Pinpoint the cell where the given text exists, returning its (X, Y) midpoint coordinate. 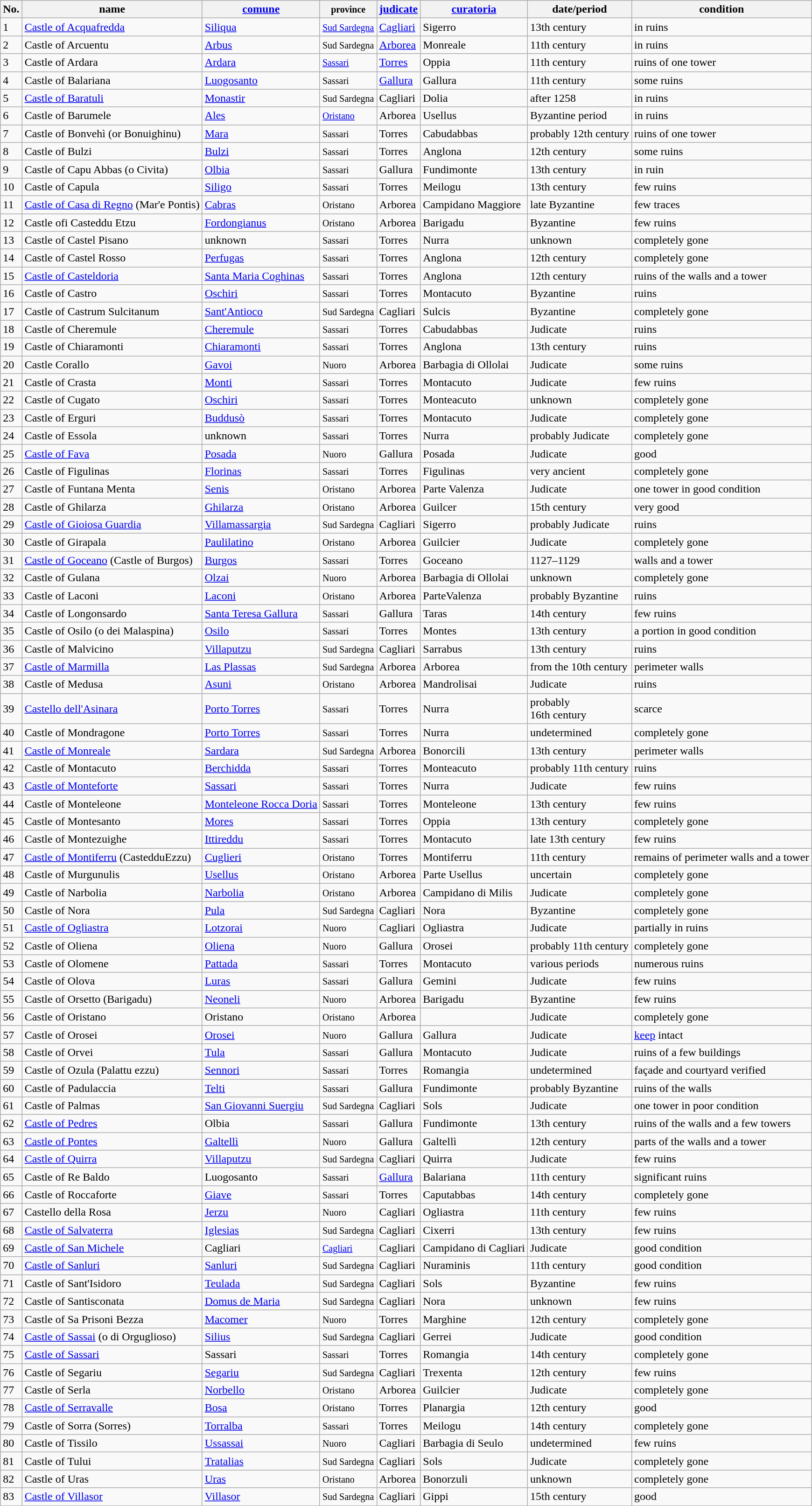
one tower in good condition (721, 489)
Castle of Orosei (112, 1034)
83 (11, 1497)
Cheremule (261, 329)
55 (11, 999)
Castle of Gulana (112, 578)
61 (11, 1106)
ruins of the walls and a few towers (721, 1124)
Castle of Olomene (112, 964)
19 (11, 347)
Macomer (261, 1319)
Castle of Cugato (112, 400)
Castle of Chiaramonti (112, 347)
48 (11, 875)
Castle of Orsetto (Barigadu) (112, 999)
numerous ruins (721, 964)
uncertain (580, 875)
Guilcer (474, 507)
45 (11, 822)
late 13th century (580, 839)
72 (11, 1301)
keep intact (721, 1034)
Castle of Casa di Regno (Mar'e Pontis) (112, 204)
Castle of Erguri (112, 418)
30 (11, 542)
Siligo (261, 187)
Asuni (261, 684)
ruins of the walls (721, 1088)
façade and courtyard verified (721, 1070)
Castle of Montezuighe (112, 839)
Sant'Antioco (261, 311)
Castle of Essola (112, 436)
scarce (721, 709)
Castle of Malvicino (112, 649)
82 (11, 1479)
Buddusò (261, 418)
Santa Teresa Gallura (261, 613)
Castle of Uras (112, 1479)
Castle of Mondragone (112, 732)
54 (11, 981)
Marghine (474, 1319)
Ittireddu (261, 839)
Ales (261, 116)
Gippi (474, 1497)
3 (11, 63)
Castle of Ardara (112, 63)
22 (11, 400)
Bonorcili (474, 750)
66 (11, 1195)
Osilo (261, 631)
68 (11, 1230)
various periods (580, 964)
Castle of Gioiosa Guardia (112, 525)
25 (11, 453)
Ardara (261, 63)
53 (11, 964)
Burgos (261, 560)
32 (11, 578)
Castle of Baratuli (112, 98)
Dolia (474, 98)
Montes (474, 631)
77 (11, 1390)
Las Plassas (261, 667)
Monreale (474, 45)
Bosa (261, 1408)
Byzantine period (580, 116)
80 (11, 1443)
Sardara (261, 750)
Torralba (261, 1426)
Castello dell'Asinara (112, 709)
Santa Maria Coghinas (261, 276)
43 (11, 786)
Castle of Oliena (112, 946)
Castle of Osilo (o dei Malaspina) (112, 631)
province (348, 9)
Castle of Monreale (112, 750)
Gavoi (261, 365)
Castle of Castel Rosso (112, 258)
after 1258 (580, 98)
35 (11, 631)
Ghilarza (261, 507)
58 (11, 1052)
remains of perimeter walls and a tower (721, 857)
Castle of Laconi (112, 596)
Castle of Pedres (112, 1124)
41 (11, 750)
Gemini (474, 981)
Castle of Sorra (Sorres) (112, 1426)
Silius (261, 1337)
71 (11, 1283)
Castle of Bulzi (112, 151)
Teulada (261, 1283)
Castle of Santisconata (112, 1301)
33 (11, 596)
46 (11, 839)
Castle of Murgunulis (112, 875)
50 (11, 910)
Parte Usellus (474, 875)
Castle of Montiferru (CastedduEzzu) (112, 857)
Perfugas (261, 258)
Campidano Maggiore (474, 204)
probably 16th century (580, 709)
ParteValenza (474, 596)
Pula (261, 910)
Castle of Montacuto (112, 768)
Castle of Castro (112, 294)
very ancient (580, 471)
42 (11, 768)
Castle of Nora (112, 910)
17 (11, 311)
Castle of Re Baldo (112, 1177)
Quirra (474, 1159)
Castle of Fava (112, 453)
12 (11, 223)
75 (11, 1354)
Nuraminis (474, 1266)
69 (11, 1248)
11 (11, 204)
15 (11, 276)
24 (11, 436)
Barbagia di Seulo (474, 1443)
Mores (261, 822)
21 (11, 382)
65 (11, 1177)
Castle of Ozula (Palattu ezzu) (112, 1070)
Castle of Serravalle (112, 1408)
74 (11, 1337)
Sanluri (261, 1266)
Castle of Tissilo (112, 1443)
Norbello (261, 1390)
a portion in good condition (721, 631)
Olzai (261, 578)
Narbolia (261, 893)
Figulinas (474, 471)
Tula (261, 1052)
judicate (399, 9)
6 (11, 116)
Castle of Narbolia (112, 893)
78 (11, 1408)
Berchidda (261, 768)
Castle of Sanluri (112, 1266)
San Giovanni Suergiu (261, 1106)
62 (11, 1124)
36 (11, 649)
condition (721, 9)
walls and a tower (721, 560)
44 (11, 803)
Planargia (474, 1408)
Castle of Orvei (112, 1052)
Chiaramonti (261, 347)
Castle of Monteleone (112, 803)
59 (11, 1070)
51 (11, 928)
Castle of Roccaforte (112, 1195)
Castle of Padulaccia (112, 1088)
Sarrabus (474, 649)
2 (11, 45)
Senis (261, 489)
late Byzantine (580, 204)
Castle of Castel Pisano (112, 240)
Pattada (261, 964)
in ruin (721, 169)
70 (11, 1266)
47 (11, 857)
Castle of Capu Abbas (o Civita) (112, 169)
5 (11, 98)
Ussassai (261, 1443)
Siliqua (261, 27)
significant ruins (721, 1177)
4 (11, 80)
Castle of Cheremule (112, 329)
Monastir (261, 98)
Arbus (261, 45)
Castle of Castrum Sulcitanum (112, 311)
Telti (261, 1088)
38 (11, 684)
23 (11, 418)
Jerzu (261, 1212)
Castle of Villasor (112, 1497)
Castle of Sa Prisoni Bezza (112, 1319)
Villamassargia (261, 525)
Bulzi (261, 151)
Fordongianus (261, 223)
probably 12th century (580, 134)
Castle of Quirra (112, 1159)
Castle of Crasta (112, 382)
Giave (261, 1195)
one tower in poor condition (721, 1106)
Trexenta (474, 1372)
49 (11, 893)
Lotzorai (261, 928)
Oliena (261, 946)
Castle of Funtana Menta (112, 489)
Castle of Balariana (112, 80)
Castle of Longonsardo (112, 613)
1127–1129 (580, 560)
Castle of Monteforte (112, 786)
Castle of San Michele (112, 1248)
Castle of Bonvehì (or Bonuighinu) (112, 134)
No. (11, 9)
Bonorzuli (474, 1479)
Luras (261, 981)
Cabras (261, 204)
Mara (261, 134)
13 (11, 240)
Florinas (261, 471)
Tratalias (261, 1461)
Paulilatino (261, 542)
Balariana (474, 1177)
Castle of Sassari (112, 1354)
9 (11, 169)
Castle of Palmas (112, 1106)
Castle of Pontes (112, 1141)
Sulcis (474, 311)
Montiferru (474, 857)
Castle of Serla (112, 1390)
Goceano (474, 560)
Castle of Girapala (112, 542)
Castle of Acquafredda (112, 27)
very good (721, 507)
40 (11, 732)
ruins of the walls and a tower (721, 276)
few traces (721, 204)
34 (11, 613)
comune (261, 9)
partially in ruins (721, 928)
Castle of Segariu (112, 1372)
Castle of Marmilla (112, 667)
Castle of Olova (112, 981)
Monteleone Rocca Doria (261, 803)
Castle of Sassai (o di Orguglioso) (112, 1337)
52 (11, 946)
18 (11, 329)
56 (11, 1017)
10 (11, 187)
Castle of Montesanto (112, 822)
Castle of Ghilarza (112, 507)
Caputabbas (474, 1195)
Sennori (261, 1070)
1 (11, 27)
date/period (580, 9)
Monteleone (474, 803)
37 (11, 667)
Castle of Casteldoria (112, 276)
Cuglieri (261, 857)
Parte Valenza (474, 489)
60 (11, 1088)
81 (11, 1461)
39 (11, 709)
name (112, 9)
Taras (474, 613)
31 (11, 560)
76 (11, 1372)
Castle of Capula (112, 187)
64 (11, 1159)
Gerrei (474, 1337)
Neoneli (261, 999)
Castle of Arcuentu (112, 45)
Castle of Medusa (112, 684)
Castle of Goceano (Castle of Burgos) (112, 560)
Castle of Tului (112, 1461)
26 (11, 471)
Castle of Oristano (112, 1017)
Castello della Rosa (112, 1212)
Castle of Ogliastra (112, 928)
28 (11, 507)
Cixerri (474, 1230)
ruins of a few buildings (721, 1052)
curatoria (474, 9)
Iglesias (261, 1230)
Castle of Salvaterra (112, 1230)
73 (11, 1319)
20 (11, 365)
Villasor (261, 1497)
57 (11, 1034)
Castle ofi Casteddu Etzu (112, 223)
Castle Corallo (112, 365)
Domus de Maria (261, 1301)
Monti (261, 382)
Mandrolisai (474, 684)
parts of the walls and a tower (721, 1141)
29 (11, 525)
79 (11, 1426)
Castle of Sant'Isidoro (112, 1283)
Laconi (261, 596)
Castle of Barumele (112, 116)
Uras (261, 1479)
8 (11, 151)
67 (11, 1212)
63 (11, 1141)
27 (11, 489)
Castle of Figulinas (112, 471)
Campidano di Cagliari (474, 1248)
14 (11, 258)
from the 10th century (580, 667)
7 (11, 134)
16 (11, 294)
Segariu (261, 1372)
Campidano di Milis (474, 893)
